Pinpoint the cell where the given text exists, returning its (x, y) midpoint coordinate. 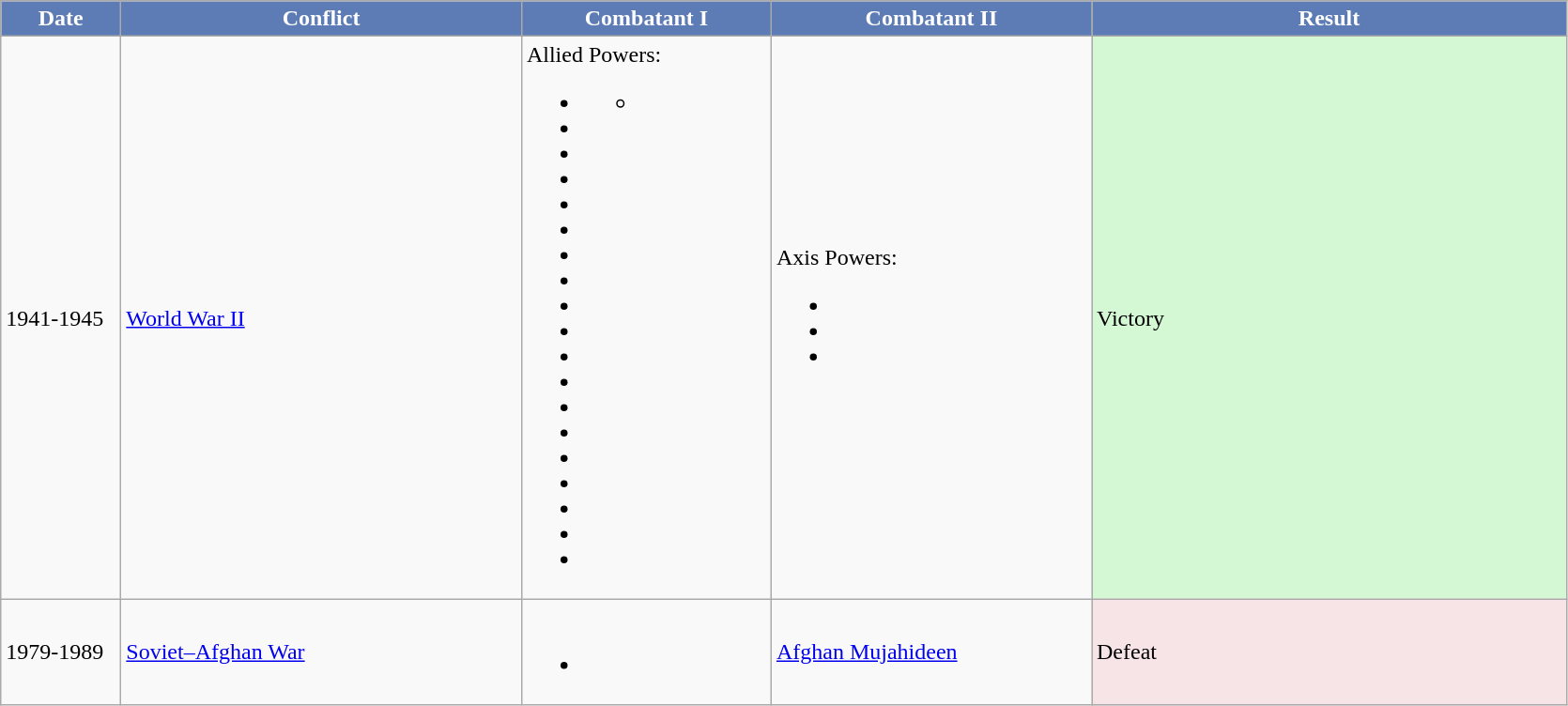
Victory (1329, 317)
Date (61, 19)
Afghan Mujahideen (931, 652)
1979-1989 (61, 652)
Combatant II (931, 19)
Result (1329, 19)
Conflict (321, 19)
Soviet–Afghan War (321, 652)
Allied Powers: (646, 317)
World War II (321, 317)
Combatant I (646, 19)
1941-1945 (61, 317)
Defeat (1329, 652)
Axis Powers: (931, 317)
